Return (X, Y) of the center of cell containing provided text 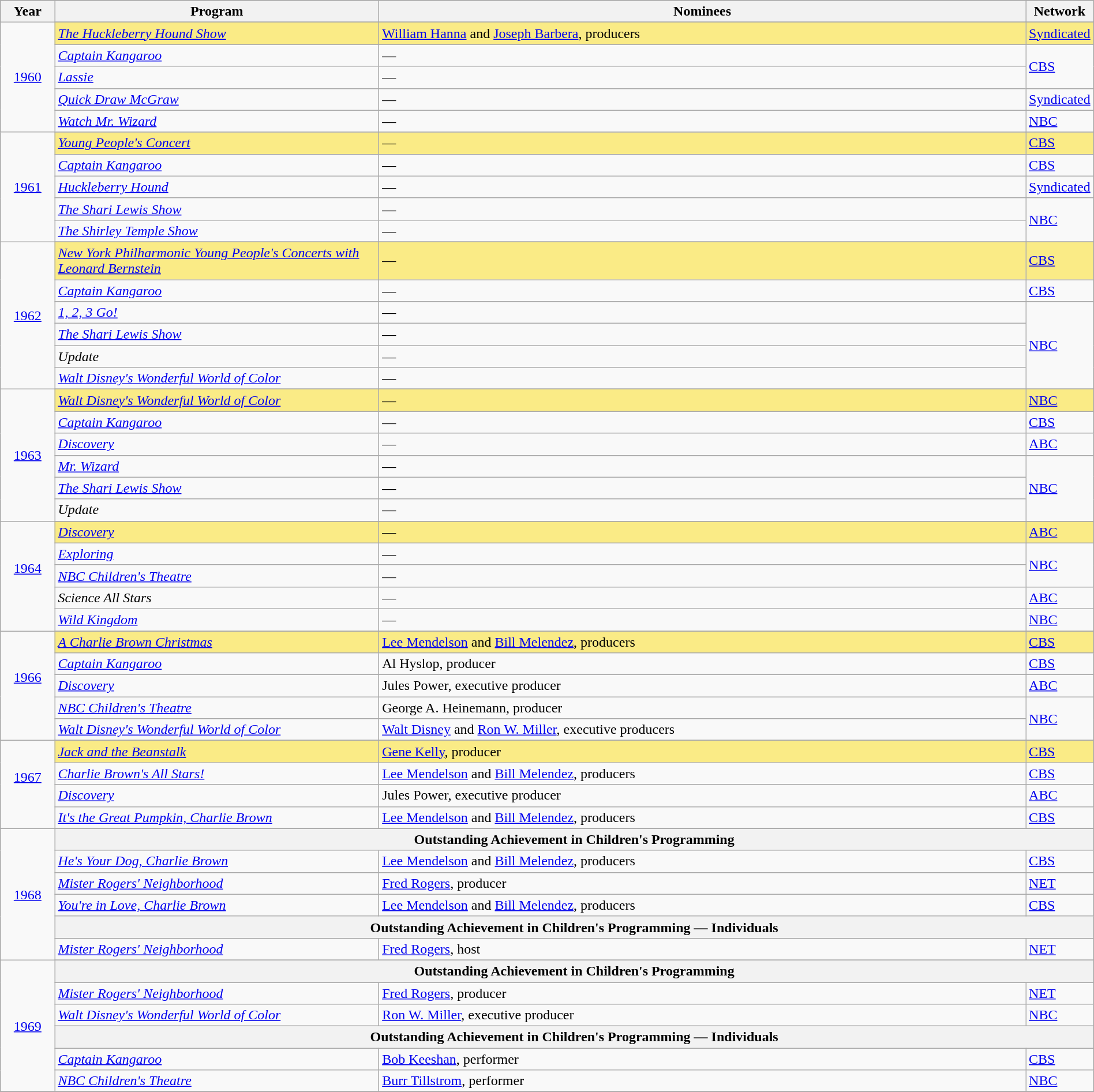
1, 2, 3 Go! (217, 313)
1967 (28, 785)
Lassie (217, 77)
Jack and the Beanstalk (217, 752)
1961 (28, 187)
1966 (28, 686)
The Shirley Temple Show (217, 231)
Burr Tillstrom, performer (703, 1081)
Program (217, 12)
Exploring (217, 554)
William Hanna and Joseph Barbera, producers (703, 33)
Young People's Concert (217, 143)
Nominees (703, 12)
Al Hyslop, producer (703, 664)
Charlie Brown's All Stars! (217, 774)
1969 (28, 1026)
Gene Kelly, producer (703, 752)
Quick Draw McGraw (217, 99)
1968 (28, 894)
Huckleberry Hound (217, 187)
1963 (28, 455)
You're in Love, Charlie Brown (217, 905)
Wild Kingdom (217, 620)
New York Philharmonic Young People's Concerts with Leonard Bernstein (217, 261)
Fred Rogers, host (703, 949)
Mr. Wizard (217, 466)
Bob Keeshan, performer (703, 1059)
Year (28, 12)
1964 (28, 576)
Walt Disney and Ron W. Miller, executive producers (703, 730)
Network (1060, 12)
Ron W. Miller, executive producer (703, 1015)
George A. Heinemann, producer (703, 708)
Watch Mr. Wizard (217, 121)
1962 (28, 315)
1960 (28, 77)
The Huckleberry Hound Show (217, 33)
He's Your Dog, Charlie Brown (217, 861)
A Charlie Brown Christmas (217, 642)
It's the Great Pumpkin, Charlie Brown (217, 817)
Science All Stars (217, 598)
